From the cell containing the given text, extract its center point as (X, Y) coordinate. 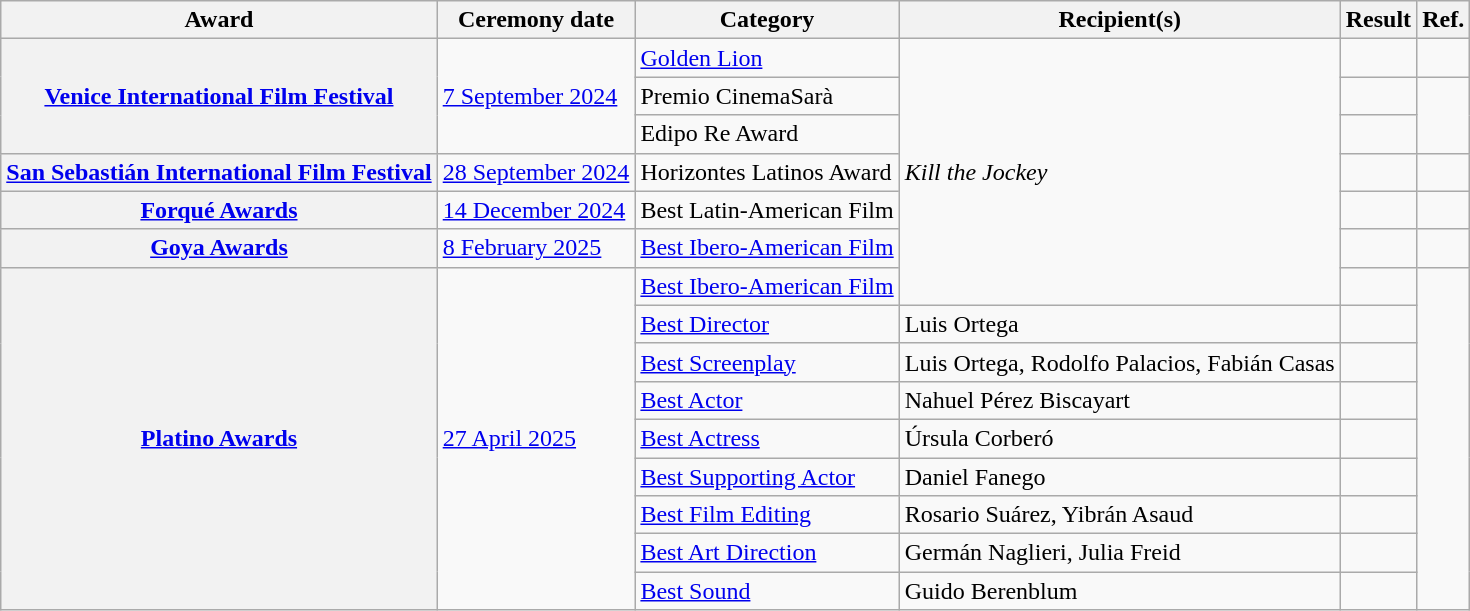
San Sebastián International Film Festival (219, 172)
Forqué Awards (219, 210)
Ref. (1444, 20)
Venice International Film Festival (219, 96)
Best Actress (767, 438)
Premio CinemaSarà (767, 96)
Edipo Re Award (767, 134)
Horizontes Latinos Award (767, 172)
Platino Awards (219, 438)
Recipient(s) (1120, 20)
Rosario Suárez, Yibrán Asaud (1120, 515)
Best Supporting Actor (767, 477)
Golden Lion (767, 58)
8 February 2025 (536, 248)
Award (219, 20)
Best Director (767, 324)
28 September 2024 (536, 172)
Best Art Direction (767, 553)
Ceremony date (536, 20)
Luis Ortega, Rodolfo Palacios, Fabián Casas (1120, 362)
7 September 2024 (536, 96)
Luis Ortega (1120, 324)
27 April 2025 (536, 438)
14 December 2024 (536, 210)
Goya Awards (219, 248)
Best Film Editing (767, 515)
Úrsula Corberó (1120, 438)
Result (1378, 20)
Category (767, 20)
Best Latin-American Film (767, 210)
Best Screenplay (767, 362)
Kill the Jockey (1120, 172)
Guido Berenblum (1120, 591)
Nahuel Pérez Biscayart (1120, 400)
Daniel Fanego (1120, 477)
Best Sound (767, 591)
Germán Naglieri, Julia Freid (1120, 553)
Best Actor (767, 400)
